Return [X, Y] of the center of cell containing provided text 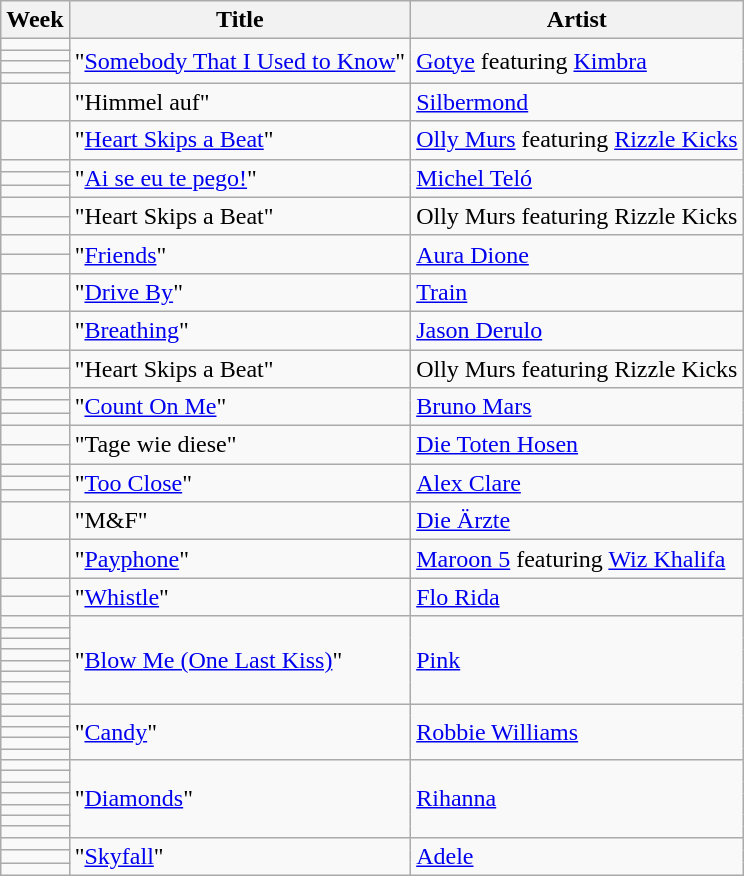
Aura Dione [577, 254]
"Blow Me (One Last Kiss)" [240, 660]
Robbie Williams [577, 732]
"Drive By" [240, 292]
"Diamonds" [240, 798]
"Candy" [240, 732]
Die Ärzte [577, 521]
"Too Close" [240, 483]
"Whistle" [240, 597]
Rihanna [577, 798]
"M&F" [240, 521]
"Tage wie diese" [240, 445]
Die Toten Hosen [577, 445]
"Skyfall" [240, 856]
Title [240, 20]
"Friends" [240, 254]
Adele [577, 856]
"Somebody That I Used to Know" [240, 61]
"Breathing" [240, 330]
Week [35, 20]
"Ai se eu te pego!" [240, 178]
Gotye featuring Kimbra [577, 61]
Maroon 5 featuring Wiz Khalifa [577, 559]
Jason Derulo [577, 330]
"Himmel auf" [240, 102]
Flo Rida [577, 597]
Train [577, 292]
Bruno Mars [577, 407]
"Count On Me" [240, 407]
"Payphone" [240, 559]
Michel Teló [577, 178]
Silbermond [577, 102]
Alex Clare [577, 483]
Artist [577, 20]
Pink [577, 660]
